Locate the cell with the specified text and output its [X, Y] center coordinate. 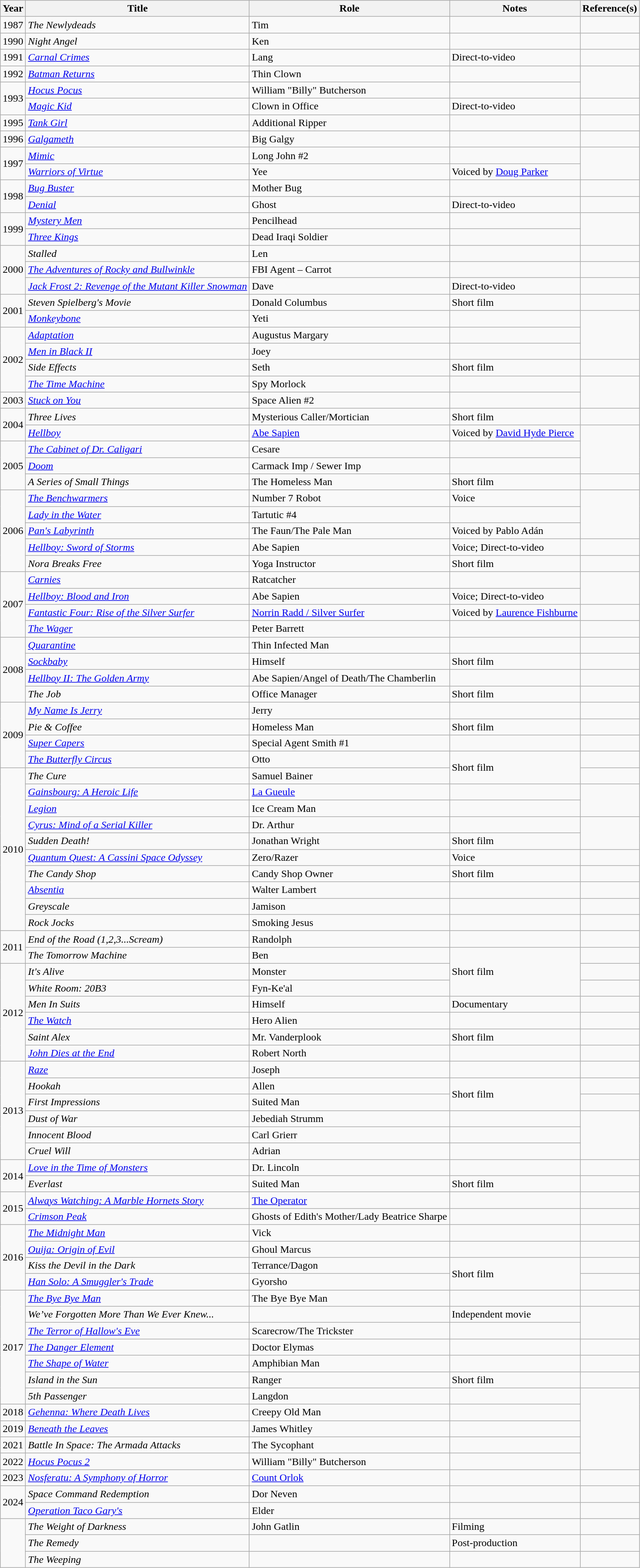
La Gueule [350, 792]
Smoking Jesus [350, 923]
1999 [13, 229]
Dor Neven [350, 1494]
Ghost [350, 205]
The Butterfly Circus [138, 760]
The Cure [138, 776]
Ratcatcher [350, 580]
Ice Cream Man [350, 808]
Pan's Labyrinth [138, 531]
1990 [13, 41]
Mysterious Caller/Mortician [350, 416]
Terrance/Dagon [350, 1266]
Island in the Sun [138, 1380]
The Weeping [138, 1559]
2007 [13, 604]
Amphibian Man [350, 1363]
Beneath the Leaves [138, 1429]
Steven Spielberg's Movie [138, 302]
Dave [350, 286]
2004 [13, 425]
Walter Lambert [350, 890]
We’ve Forgotten More Than We Ever Knew... [138, 1315]
Yeti [350, 319]
2006 [13, 531]
Jamison [350, 906]
Ouija: Origin of Evil [138, 1249]
Always Watching: A Marble Hornets Story [138, 1200]
Voiced by Doug Parker [514, 172]
Pie & Coffee [138, 727]
The Wager [138, 629]
Role [350, 9]
Nora Breaks Free [138, 564]
Peter Barrett [350, 629]
Adaptation [138, 335]
Ghoul Marcus [350, 1249]
Jack Frost 2: Revenge of the Mutant Killer Snowman [138, 286]
Mystery Men [138, 221]
Donald Columbus [350, 302]
2001 [13, 311]
Dead Iraqi Soldier [350, 237]
Magic Kid [138, 106]
Innocent Blood [138, 1135]
The Weight of Darkness [138, 1527]
The Terror of Hallow's Eve [138, 1331]
Thin Clown [350, 74]
Carnies [138, 580]
Allen [350, 1086]
Hookah [138, 1086]
Hocus Pocus [138, 90]
Homeless Man [350, 727]
Seth [350, 368]
Abe Sapien/Angel of Death/The Chamberlin [350, 678]
Ken [350, 41]
Independent movie [514, 1315]
The Sycophant [350, 1445]
Candy Shop Owner [350, 874]
Batman Returns [138, 74]
2019 [13, 1429]
Sockbaby [138, 661]
Samuel Bainer [350, 776]
1991 [13, 57]
Vick [350, 1233]
Space Command Redemption [138, 1494]
Langdon [350, 1396]
2015 [13, 1208]
The Adventures of Rocky and Bullwinkle [138, 270]
Stalled [138, 253]
Three Kings [138, 237]
Mimic [138, 155]
Cruel Will [138, 1151]
Randolph [350, 939]
Kiss the Devil in the Dark [138, 1266]
Adrian [350, 1151]
Elder [350, 1510]
Tartutic #4 [350, 515]
Additional Ripper [350, 123]
Doctor Elymas [350, 1347]
Year [13, 9]
Robert North [350, 1053]
The Candy Shop [138, 874]
Warriors of Virtue [138, 172]
The Remedy [138, 1543]
James Whitley [350, 1429]
Carl Grierr [350, 1135]
Denial [138, 205]
Cesare [350, 449]
Office Manager [350, 694]
Zero/Razer [350, 857]
2018 [13, 1412]
Gainsbourg: A Heroic Life [138, 792]
The Cabinet of Dr. Caligari [138, 449]
Space Alien #2 [350, 400]
Dr. Arthur [350, 825]
5th Passenger [138, 1396]
Three Lives [138, 416]
1995 [13, 123]
Hellboy: Sword of Storms [138, 547]
Hellboy [138, 433]
Otto [350, 760]
Raze [138, 1070]
1993 [13, 98]
The Job [138, 694]
Long John #2 [350, 155]
2008 [13, 669]
Joey [350, 351]
End of the Road (1,2,3...Scream) [138, 939]
Greyscale [138, 906]
Joseph [350, 1070]
Thin Infected Man [350, 645]
FBI Agent – Carrot [350, 270]
The Benchwarmers [138, 498]
2011 [13, 947]
2023 [13, 1478]
Jerry [350, 710]
1996 [13, 139]
Fantastic Four: Rise of the Silver Surfer [138, 612]
Pencilhead [350, 221]
Lady in the Water [138, 515]
2009 [13, 735]
Han Solo: A Smuggler's Trade [138, 1282]
The Faun/The Pale Man [350, 531]
Everlast [138, 1184]
Quarantine [138, 645]
Dust of War [138, 1119]
Documentary [514, 1004]
Gehenna: Where Death Lives [138, 1412]
2002 [13, 359]
Len [350, 253]
Norrin Radd / Silver Surfer [350, 612]
The Homeless Man [350, 482]
Monkeybone [138, 319]
Jebediah Strumm [350, 1119]
Creepy Old Man [350, 1412]
Count Orlok [350, 1478]
Big Galgy [350, 139]
Lang [350, 57]
Hero Alien [350, 1021]
1997 [13, 163]
Bug Buster [138, 188]
The Danger Element [138, 1347]
The Shape of Water [138, 1363]
Filming [514, 1527]
Notes [514, 9]
Mother Bug [350, 188]
Yoga Instructor [350, 564]
2021 [13, 1445]
2016 [13, 1257]
Special Agent Smith #1 [350, 743]
Ranger [350, 1380]
Crimson Peak [138, 1216]
Super Capers [138, 743]
Legion [138, 808]
Side Effects [138, 368]
The Midnight Man [138, 1233]
My Name Is Jerry [138, 710]
First Impressions [138, 1102]
Clown in Office [350, 106]
John Dies at the End [138, 1053]
The Time Machine [138, 384]
2003 [13, 400]
2014 [13, 1176]
Post-production [514, 1543]
2013 [13, 1110]
1998 [13, 196]
White Room: 20B3 [138, 988]
John Gatlin [350, 1527]
2024 [13, 1502]
2010 [13, 849]
Tim [350, 25]
Dr. Lincoln [350, 1167]
A Series of Small Things [138, 482]
The Newlydeads [138, 25]
Hocus Pocus 2 [138, 1461]
Tank Girl [138, 123]
Nosferatu: A Symphony of Horror [138, 1478]
Scarecrow/The Trickster [350, 1331]
Ben [350, 955]
Battle In Space: The Armada Attacks [138, 1445]
2022 [13, 1461]
Carmack Imp / Sewer Imp [350, 465]
Rock Jocks [138, 923]
Monster [350, 971]
It's Alive [138, 971]
1992 [13, 74]
Title [138, 9]
Quantum Quest: A Cassini Space Odyssey [138, 857]
Carnal Crimes [138, 57]
Jonathan Wright [350, 841]
Sudden Death! [138, 841]
Gyorsho [350, 1282]
Hellboy II: The Golden Army [138, 678]
Voiced by David Hyde Pierce [514, 433]
Men In Suits [138, 1004]
2017 [13, 1347]
1987 [13, 25]
Absentia [138, 890]
Voiced by Pablo Adán [514, 531]
Night Angel [138, 41]
Stuck on You [138, 400]
The Operator [350, 1200]
Yee [350, 172]
2000 [13, 270]
Galgameth [138, 139]
Ghosts of Edith's Mother/Lady Beatrice Sharpe [350, 1216]
Spy Morlock [350, 384]
Fyn-Ke'al [350, 988]
Mr. Vanderplook [350, 1037]
Number 7 Robot [350, 498]
Hellboy: Blood and Iron [138, 596]
Reference(s) [610, 9]
Doom [138, 465]
The Watch [138, 1021]
Love in the Time of Monsters [138, 1167]
Operation Taco Gary's [138, 1510]
Saint Alex [138, 1037]
2012 [13, 1012]
Men in Black II [138, 351]
Voiced by Laurence Fishburne [514, 612]
The Tomorrow Machine [138, 955]
Augustus Margary [350, 335]
Cyrus: Mind of a Serial Killer [138, 825]
2005 [13, 465]
